Return the [X, Y] coordinate for the center point of the cell that contains the specified text.  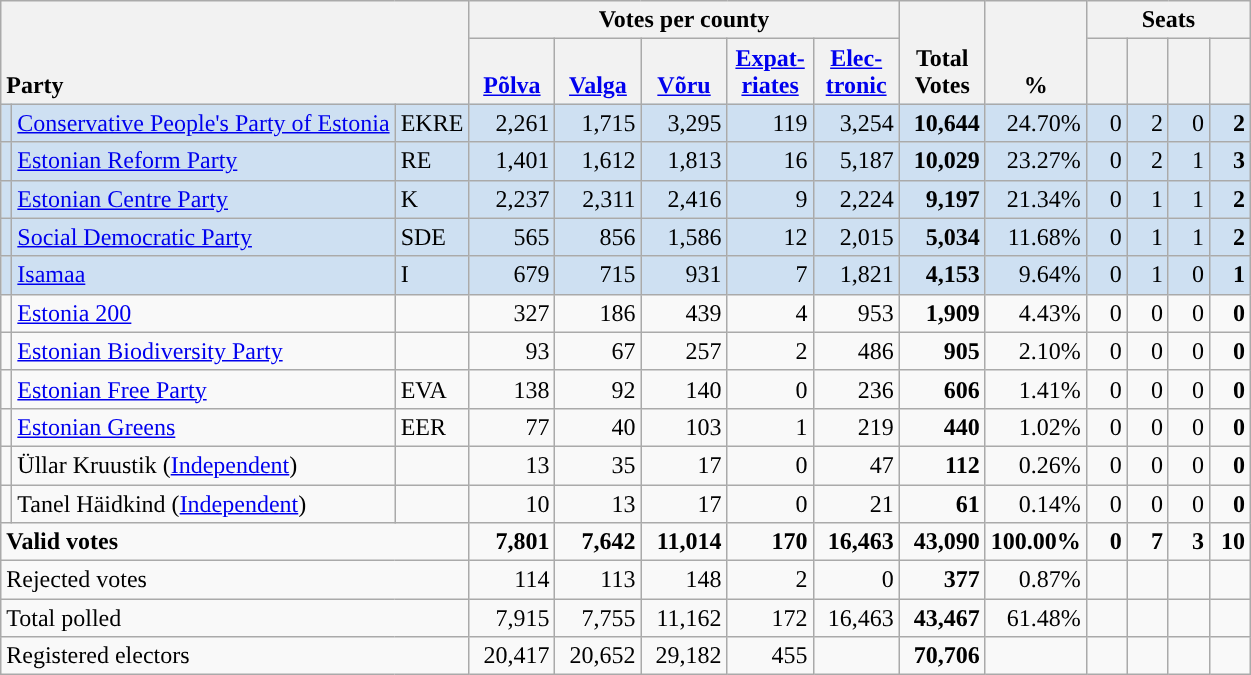
Estonian Centre Party [204, 199]
Votes per county [684, 20]
35 [598, 465]
5,187 [856, 161]
4,153 [942, 275]
70,706 [942, 656]
9.64% [1036, 275]
2,416 [684, 199]
1,909 [942, 313]
Seats [1168, 20]
138 [512, 389]
856 [598, 237]
10,029 [942, 161]
43,090 [942, 542]
679 [512, 275]
440 [942, 427]
4.43% [1036, 313]
953 [856, 313]
100.00% [1036, 542]
Registered electors [235, 656]
SDE [432, 237]
931 [684, 275]
140 [684, 389]
Total Votes [942, 52]
20,417 [512, 656]
5,034 [942, 237]
4 [770, 313]
7,642 [598, 542]
21 [856, 503]
7,801 [512, 542]
Social Democratic Party [204, 237]
Valid votes [235, 542]
61.48% [1036, 618]
Estonian Biodiversity Party [204, 351]
113 [598, 580]
Isamaa [204, 275]
61 [942, 503]
0.26% [1036, 465]
148 [684, 580]
Võru [684, 72]
3,254 [856, 123]
170 [770, 542]
1,401 [512, 161]
Tanel Häidkind (Independent) [204, 503]
Rejected votes [235, 580]
12 [770, 237]
715 [598, 275]
16 [770, 161]
186 [598, 313]
606 [942, 389]
905 [942, 351]
1,612 [598, 161]
2,224 [856, 199]
219 [856, 427]
2,237 [512, 199]
7,755 [598, 618]
77 [512, 427]
119 [770, 123]
RE [432, 161]
7,915 [512, 618]
377 [942, 580]
20,652 [598, 656]
236 [856, 389]
112 [942, 465]
K [432, 199]
% [1036, 52]
1,586 [684, 237]
Conservative People's Party of Estonia [204, 123]
47 [856, 465]
Party [235, 52]
1,715 [598, 123]
EER [432, 427]
Põlva [512, 72]
Estonia 200 [204, 313]
23.27% [1036, 161]
1,813 [684, 161]
11,162 [684, 618]
29,182 [684, 656]
9 [770, 199]
Estonian Free Party [204, 389]
10,644 [942, 123]
Total polled [235, 618]
11.68% [1036, 237]
EKRE [432, 123]
1,821 [856, 275]
Üllar Kruustik (Independent) [204, 465]
486 [856, 351]
0.14% [1036, 503]
Elec- tronic [856, 72]
EVA [432, 389]
43,467 [942, 618]
103 [684, 427]
Expat- riates [770, 72]
2,311 [598, 199]
Estonian Reform Party [204, 161]
2,015 [856, 237]
93 [512, 351]
92 [598, 389]
439 [684, 313]
565 [512, 237]
24.70% [1036, 123]
114 [512, 580]
40 [598, 427]
11,014 [684, 542]
I [432, 275]
257 [684, 351]
327 [512, 313]
9,197 [942, 199]
1.02% [1036, 427]
2,261 [512, 123]
21.34% [1036, 199]
0.87% [1036, 580]
Estonian Greens [204, 427]
3,295 [684, 123]
Valga [598, 72]
172 [770, 618]
2.10% [1036, 351]
67 [598, 351]
1.41% [1036, 389]
455 [770, 656]
